For the text-containing cell, return its midpoint in (X, Y) coordinate format. 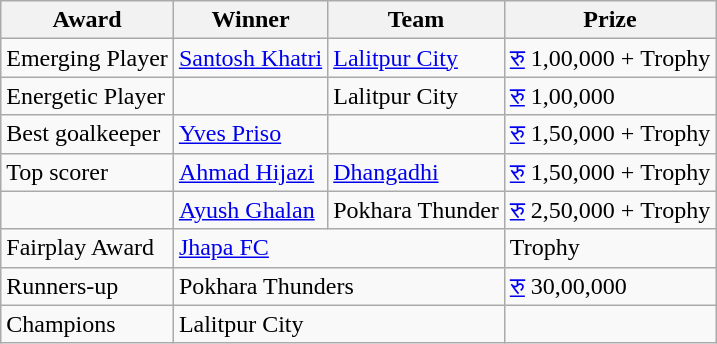
Pokhara Thunder (416, 210)
Fairplay Award (88, 248)
रु 2,50,000 + Trophy (610, 210)
Prize (610, 20)
Dhangadhi (416, 172)
Santosh Khatri (250, 58)
Award (88, 20)
Emerging Player (88, 58)
Runners-up (88, 286)
Energetic Player (88, 96)
Pokhara Thunders (338, 286)
रु 1,00,000 + Trophy (610, 58)
Ayush Ghalan (250, 210)
रु 1,00,000 (610, 96)
Winner (250, 20)
रु 30,00,000 (610, 286)
Champions (88, 324)
Team (416, 20)
Ahmad Hijazi (250, 172)
Yves Priso (250, 134)
Top scorer (88, 172)
Jhapa FC (338, 248)
Best goalkeeper (88, 134)
Trophy (610, 248)
